Search for the cell housing the specified text and yield its (x, y) center coordinate. 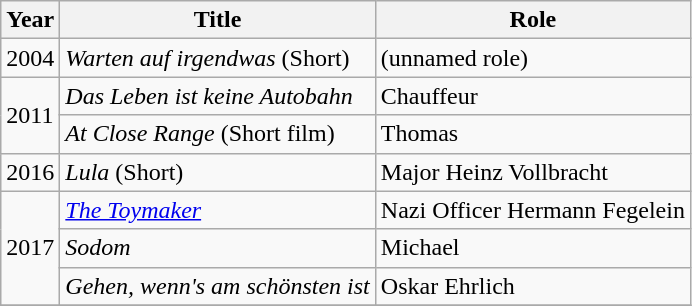
Sodom (218, 248)
Title (218, 20)
Chauffeur (532, 96)
2017 (30, 248)
Year (30, 20)
Major Heinz Vollbracht (532, 172)
At Close Range (Short film) (218, 134)
Das Leben ist keine Autobahn (218, 96)
Role (532, 20)
Gehen, wenn's am schönsten ist (218, 286)
2016 (30, 172)
Michael (532, 248)
The Toymaker (218, 210)
Thomas (532, 134)
2011 (30, 115)
Oskar Ehrlich (532, 286)
2004 (30, 58)
Warten auf irgendwas (Short) (218, 58)
Lula (Short) (218, 172)
Nazi Officer Hermann Fegelein (532, 210)
(unnamed role) (532, 58)
